Capture the cell that displays the provided text and extract its [x, y] central coordinate. 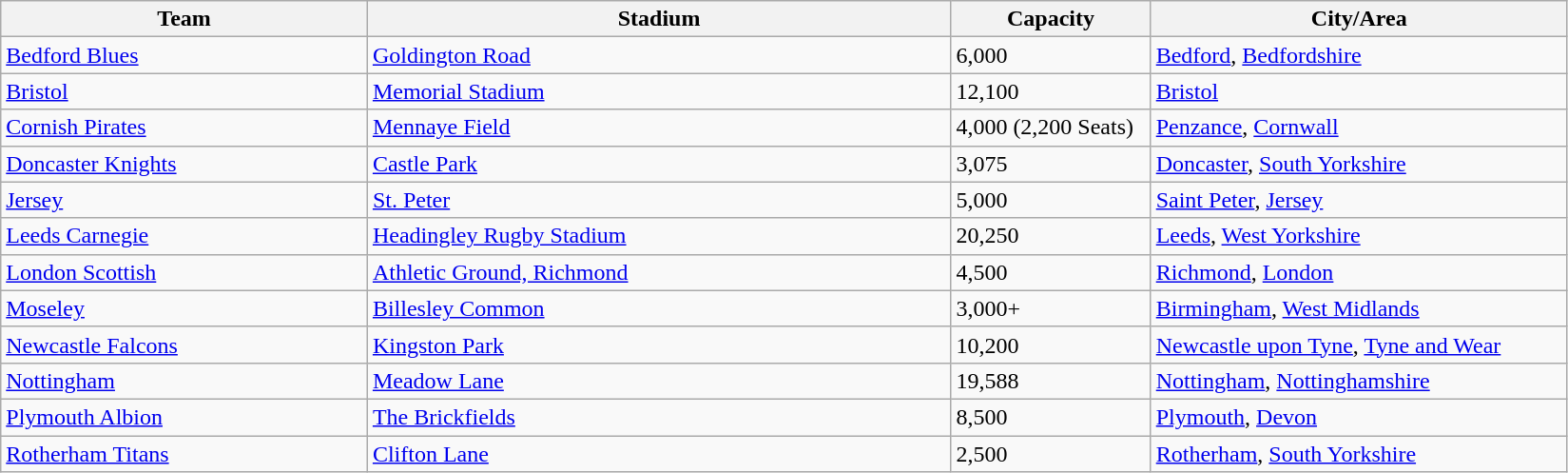
St. Peter [658, 200]
2,500 [1051, 454]
6,000 [1051, 55]
Newcastle upon Tyne, Tyne and Wear [1359, 345]
Doncaster Knights [184, 164]
Nottingham [184, 381]
Bedford, Bedfordshire [1359, 55]
Meadow Lane [658, 381]
3,000+ [1051, 308]
Richmond, London [1359, 272]
Plymouth, Devon [1359, 417]
Athletic Ground, Richmond [658, 272]
Team [184, 19]
10,200 [1051, 345]
3,075 [1051, 164]
Rotherham Titans [184, 454]
4,000 (2,200 Seats) [1051, 128]
Birmingham, West Midlands [1359, 308]
19,588 [1051, 381]
Nottingham, Nottinghamshire [1359, 381]
Newcastle Falcons [184, 345]
Plymouth Albion [184, 417]
The Brickfields [658, 417]
Mennaye Field [658, 128]
4,500 [1051, 272]
20,250 [1051, 236]
Cornish Pirates [184, 128]
London Scottish [184, 272]
Bedford Blues [184, 55]
Jersey [184, 200]
5,000 [1051, 200]
Capacity [1051, 19]
Moseley [184, 308]
Rotherham, South Yorkshire [1359, 454]
City/Area [1359, 19]
Leeds, West Yorkshire [1359, 236]
8,500 [1051, 417]
Saint Peter, Jersey [1359, 200]
Goldington Road [658, 55]
12,100 [1051, 91]
Billesley Common [658, 308]
Penzance, Cornwall [1359, 128]
Castle Park [658, 164]
Memorial Stadium [658, 91]
Stadium [658, 19]
Doncaster, South Yorkshire [1359, 164]
Clifton Lane [658, 454]
Kingston Park [658, 345]
Headingley Rugby Stadium [658, 236]
Leeds Carnegie [184, 236]
